Return (x, y) of the center of cell containing provided text 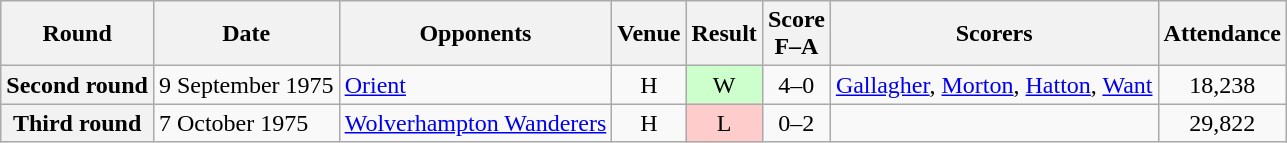
Opponents (476, 34)
Venue (649, 34)
L (724, 123)
Date (246, 34)
29,822 (1222, 123)
Third round (78, 123)
W (724, 85)
Orient (476, 85)
18,238 (1222, 85)
9 September 1975 (246, 85)
Gallagher, Morton, Hatton, Want (994, 85)
Round (78, 34)
ScoreF–A (796, 34)
0–2 (796, 123)
Result (724, 34)
4–0 (796, 85)
Wolverhampton Wanderers (476, 123)
Second round (78, 85)
Scorers (994, 34)
7 October 1975 (246, 123)
Attendance (1222, 34)
